Determine the (x, y) coordinate at the center of the cell enclosing the given text.  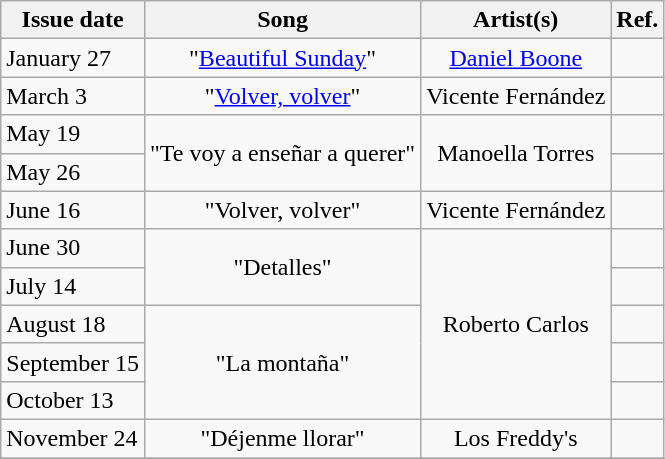
June 30 (73, 248)
July 14 (73, 286)
Song (282, 20)
Roberto Carlos (516, 324)
May 19 (73, 134)
"Beautiful Sunday" (282, 58)
March 3 (73, 96)
Los Freddy's (516, 438)
September 15 (73, 362)
Ref. (638, 20)
Daniel Boone (516, 58)
"Te voy a enseñar a querer" (282, 153)
August 18 (73, 324)
June 16 (73, 210)
October 13 (73, 400)
Artist(s) (516, 20)
"Detalles" (282, 267)
November 24 (73, 438)
January 27 (73, 58)
"La montaña" (282, 362)
"Déjenme llorar" (282, 438)
Issue date (73, 20)
May 26 (73, 172)
Manoella Torres (516, 153)
